Return the (x, y) coordinate for the center point of the cell that contains the specified text.  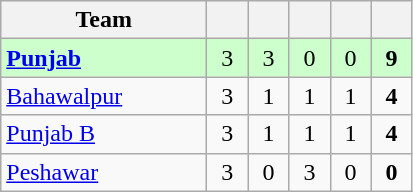
9 (392, 58)
Team (104, 20)
Punjab B (104, 134)
Punjab (104, 58)
Peshawar (104, 172)
Bahawalpur (104, 96)
